Find where the given text appears and provide that cell's center as [X, Y] coordinate. 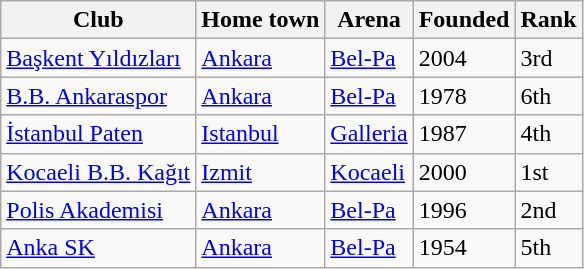
Founded [464, 20]
3rd [548, 58]
2nd [548, 210]
1996 [464, 210]
1978 [464, 96]
Rank [548, 20]
Club [98, 20]
Kocaeli [369, 172]
5th [548, 248]
1987 [464, 134]
Anka SK [98, 248]
Home town [260, 20]
B.B. Ankaraspor [98, 96]
1954 [464, 248]
Istanbul [260, 134]
6th [548, 96]
4th [548, 134]
2004 [464, 58]
Izmit [260, 172]
İstanbul Paten [98, 134]
Kocaeli B.B. Kağıt [98, 172]
Arena [369, 20]
Galleria [369, 134]
Polis Akademisi [98, 210]
1st [548, 172]
2000 [464, 172]
Başkent Yıldızları [98, 58]
